Capture the cell that displays the provided text and extract its (X, Y) central coordinate. 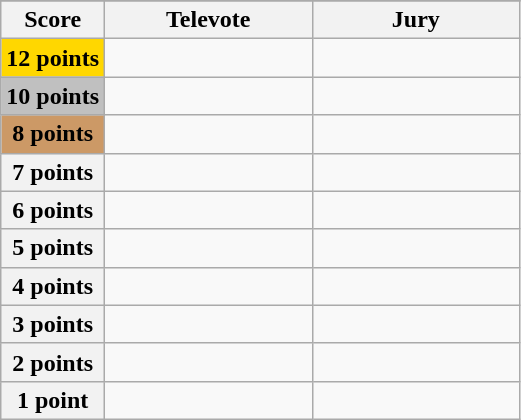
Jury (416, 20)
2 points (53, 362)
6 points (53, 210)
4 points (53, 286)
Score (53, 20)
5 points (53, 248)
7 points (53, 172)
3 points (53, 324)
10 points (53, 96)
1 point (53, 400)
Televote (209, 20)
8 points (53, 134)
12 points (53, 58)
